Search for the cell housing the specified text and yield its [X, Y] center coordinate. 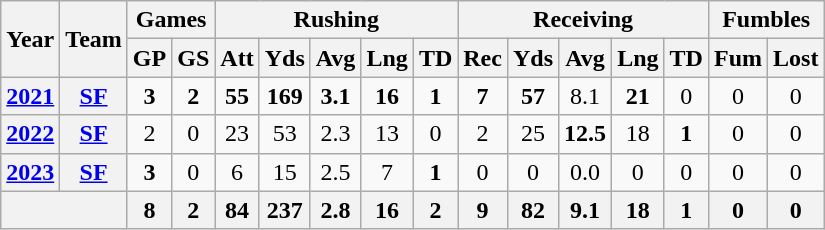
2021 [30, 96]
Rec [483, 58]
6 [237, 172]
21 [638, 96]
Games [170, 20]
9.1 [586, 210]
Lost [796, 58]
Rushing [336, 20]
Year [30, 39]
25 [532, 134]
12.5 [586, 134]
55 [237, 96]
84 [237, 210]
GS [194, 58]
57 [532, 96]
8.1 [586, 96]
8 [149, 210]
53 [284, 134]
23 [237, 134]
Fum [738, 58]
15 [284, 172]
Team [94, 39]
Receiving [584, 20]
Fumbles [766, 20]
2.5 [336, 172]
0.0 [586, 172]
2.8 [336, 210]
GP [149, 58]
2.3 [336, 134]
2023 [30, 172]
9 [483, 210]
169 [284, 96]
82 [532, 210]
237 [284, 210]
Att [237, 58]
2022 [30, 134]
3.1 [336, 96]
13 [387, 134]
